Pinpoint the cell where the given text exists, returning its [x, y] midpoint coordinate. 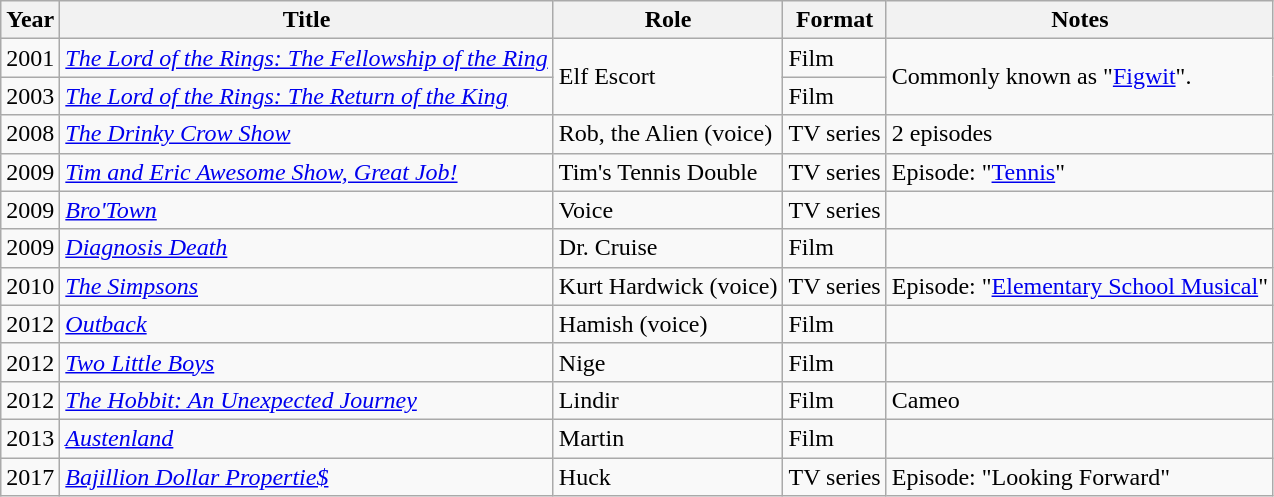
Tim and Eric Awesome Show, Great Job! [307, 172]
Notes [1080, 20]
Commonly known as "Figwit". [1080, 77]
2003 [30, 96]
Lindir [668, 400]
Episode: "Tennis" [1080, 172]
Two Little Boys [307, 362]
2017 [30, 477]
The Simpsons [307, 286]
Dr. Cruise [668, 248]
The Hobbit: An Unexpected Journey [307, 400]
Austenland [307, 438]
2008 [30, 134]
Voice [668, 210]
The Lord of the Rings: The Return of the King [307, 96]
2013 [30, 438]
Format [834, 20]
Nige [668, 362]
Huck [668, 477]
The Drinky Crow Show [307, 134]
Bro'Town [307, 210]
2010 [30, 286]
2 episodes [1080, 134]
Title [307, 20]
Episode: "Elementary School Musical" [1080, 286]
2001 [30, 58]
Year [30, 20]
Role [668, 20]
Rob, the Alien (voice) [668, 134]
Hamish (voice) [668, 324]
Martin [668, 438]
Cameo [1080, 400]
Episode: "Looking Forward" [1080, 477]
Elf Escort [668, 77]
Tim's Tennis Double [668, 172]
Bajillion Dollar Propertie$ [307, 477]
Diagnosis Death [307, 248]
Kurt Hardwick (voice) [668, 286]
Outback [307, 324]
The Lord of the Rings: The Fellowship of the Ring [307, 58]
